Output the [x, y] coordinate of the center of the cell containing the given text.  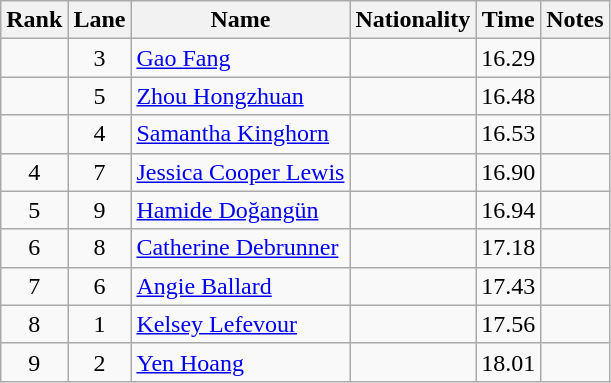
Jessica Cooper Lewis [240, 172]
16.29 [508, 58]
Catherine Debrunner [240, 248]
16.90 [508, 172]
18.01 [508, 362]
Rank [34, 20]
2 [100, 362]
16.48 [508, 96]
Time [508, 20]
Zhou Hongzhuan [240, 96]
17.18 [508, 248]
Lane [100, 20]
16.94 [508, 210]
17.56 [508, 324]
Samantha Kinghorn [240, 134]
Hamide Doğangün [240, 210]
Kelsey Lefevour [240, 324]
Angie Ballard [240, 286]
Notes [575, 20]
Nationality [413, 20]
16.53 [508, 134]
Yen Hoang [240, 362]
1 [100, 324]
3 [100, 58]
Name [240, 20]
Gao Fang [240, 58]
17.43 [508, 286]
